Capture the cell that displays the provided text and extract its (x, y) central coordinate. 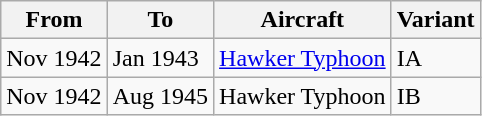
Aircraft (303, 20)
IA (436, 58)
Variant (436, 20)
From (54, 20)
IB (436, 96)
Aug 1945 (160, 96)
To (160, 20)
Jan 1943 (160, 58)
